For the text-containing cell, return its midpoint in [x, y] coordinate format. 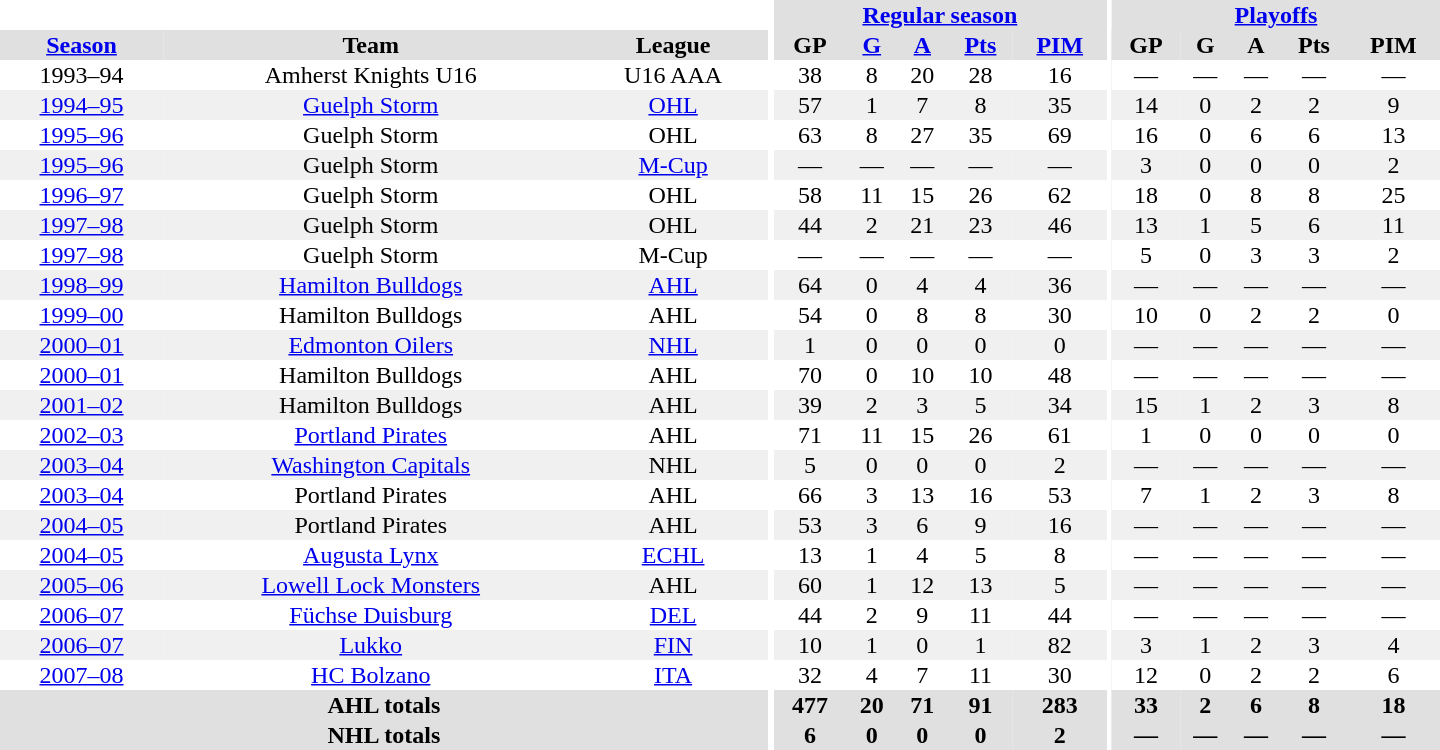
Team [370, 45]
39 [810, 405]
FIN [672, 645]
61 [1060, 435]
Edmonton Oilers [370, 345]
U16 AAA [672, 75]
63 [810, 135]
DEL [672, 615]
91 [981, 705]
62 [1060, 195]
36 [1060, 285]
32 [810, 675]
League [672, 45]
2007–08 [82, 675]
ECHL [672, 555]
38 [810, 75]
Füchse Duisburg [370, 615]
NHL totals [384, 735]
64 [810, 285]
Lowell Lock Monsters [370, 585]
54 [810, 315]
Washington Capitals [370, 465]
Regular season [940, 15]
Playoffs [1276, 15]
HC Bolzano [370, 675]
1994–95 [82, 105]
33 [1146, 705]
25 [1394, 195]
70 [810, 375]
1999–00 [82, 315]
Lukko [370, 645]
46 [1060, 225]
28 [981, 75]
Season [82, 45]
60 [810, 585]
48 [1060, 375]
66 [810, 495]
ITA [672, 675]
477 [810, 705]
2001–02 [82, 405]
AHL totals [384, 705]
Augusta Lynx [370, 555]
23 [981, 225]
34 [1060, 405]
14 [1146, 105]
69 [1060, 135]
82 [1060, 645]
1998–99 [82, 285]
1996–97 [82, 195]
Amherst Knights U16 [370, 75]
283 [1060, 705]
58 [810, 195]
2002–03 [82, 435]
1993–94 [82, 75]
21 [922, 225]
27 [922, 135]
57 [810, 105]
2005–06 [82, 585]
